Extract the (X, Y) coordinate from the center of the cell holding the provided text.  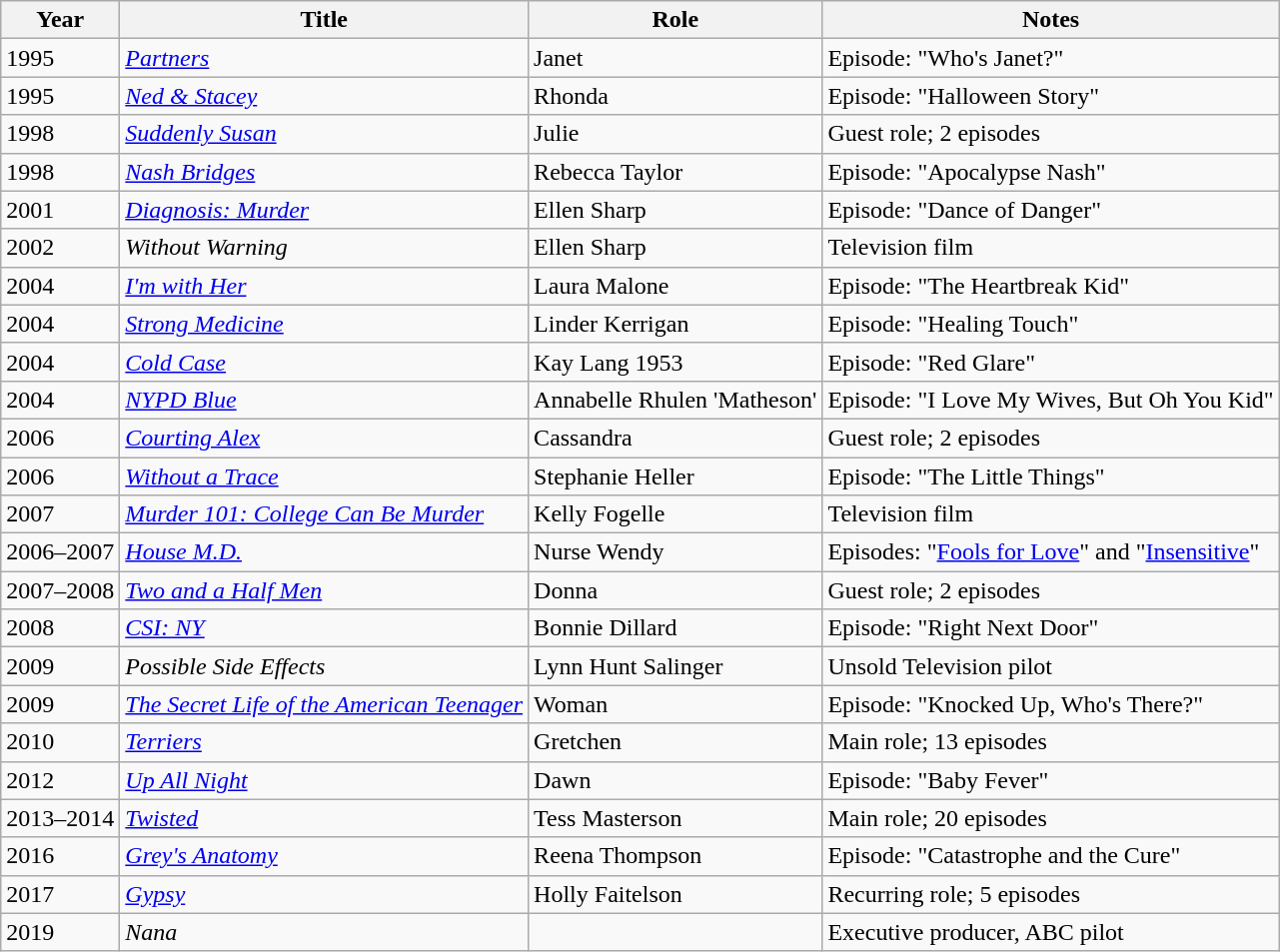
Without a Trace (324, 476)
NYPD Blue (324, 400)
Murder 101: College Can Be Murder (324, 514)
Terriers (324, 742)
Episode: "Who's Janet?" (1051, 58)
Annabelle Rhulen 'Matheson' (675, 400)
Stephanie Heller (675, 476)
Holly Faitelson (675, 894)
2001 (60, 210)
Episode: "The Little Things" (1051, 476)
Laura Malone (675, 286)
Episode: "I Love My Wives, But Oh You Kid" (1051, 400)
Episode: "Dance of Danger" (1051, 210)
Courting Alex (324, 438)
Janet (675, 58)
Episode: "Halloween Story" (1051, 96)
House M.D. (324, 552)
Episodes: "Fools for Love" and "Insensitive" (1051, 552)
2007 (60, 514)
Nana (324, 932)
Partners (324, 58)
2008 (60, 628)
2016 (60, 856)
Rhonda (675, 96)
Episode: "Healing Touch" (1051, 324)
Without Warning (324, 248)
Possible Side Effects (324, 666)
Kelly Fogelle (675, 514)
Kay Lang 1953 (675, 362)
Episode: "The Heartbreak Kid" (1051, 286)
I'm with Her (324, 286)
Nurse Wendy (675, 552)
Main role; 13 episodes (1051, 742)
Unsold Television pilot (1051, 666)
Diagnosis: Murder (324, 210)
The Secret Life of the American Teenager (324, 704)
Episode: "Catastrophe and the Cure" (1051, 856)
Episode: "Baby Fever" (1051, 780)
Cold Case (324, 362)
Role (675, 20)
2019 (60, 932)
Recurring role; 5 episodes (1051, 894)
2017 (60, 894)
Main role; 20 episodes (1051, 818)
Suddenly Susan (324, 134)
Julie (675, 134)
Gretchen (675, 742)
Episode: "Apocalypse Nash" (1051, 172)
Strong Medicine (324, 324)
Episode: "Red Glare" (1051, 362)
2012 (60, 780)
Donna (675, 590)
Cassandra (675, 438)
Up All Night (324, 780)
Notes (1051, 20)
Linder Kerrigan (675, 324)
Woman (675, 704)
Rebecca Taylor (675, 172)
Executive producer, ABC pilot (1051, 932)
2013–2014 (60, 818)
CSI: NY (324, 628)
2010 (60, 742)
Nash Bridges (324, 172)
2006–2007 (60, 552)
Episode: "Right Next Door" (1051, 628)
Gypsy (324, 894)
2007–2008 (60, 590)
Twisted (324, 818)
Reena Thompson (675, 856)
Ned & Stacey (324, 96)
Grey's Anatomy (324, 856)
Tess Masterson (675, 818)
Episode: "Knocked Up, Who's There?" (1051, 704)
2002 (60, 248)
Dawn (675, 780)
Title (324, 20)
Bonnie Dillard (675, 628)
Lynn Hunt Salinger (675, 666)
Year (60, 20)
Two and a Half Men (324, 590)
